Scan for the cell matching the given text and deliver its [X, Y] coordinate at center. 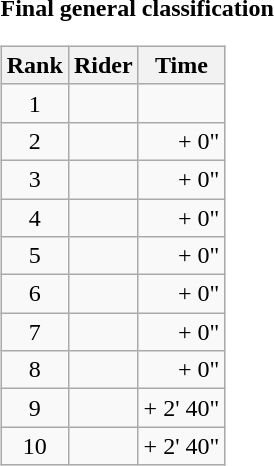
Rank [34, 65]
Time [182, 65]
4 [34, 217]
3 [34, 179]
2 [34, 141]
1 [34, 103]
5 [34, 256]
10 [34, 446]
7 [34, 332]
6 [34, 294]
Rider [103, 65]
9 [34, 408]
8 [34, 370]
